Extract the [x, y] coordinate from the center of the cell holding the provided text.  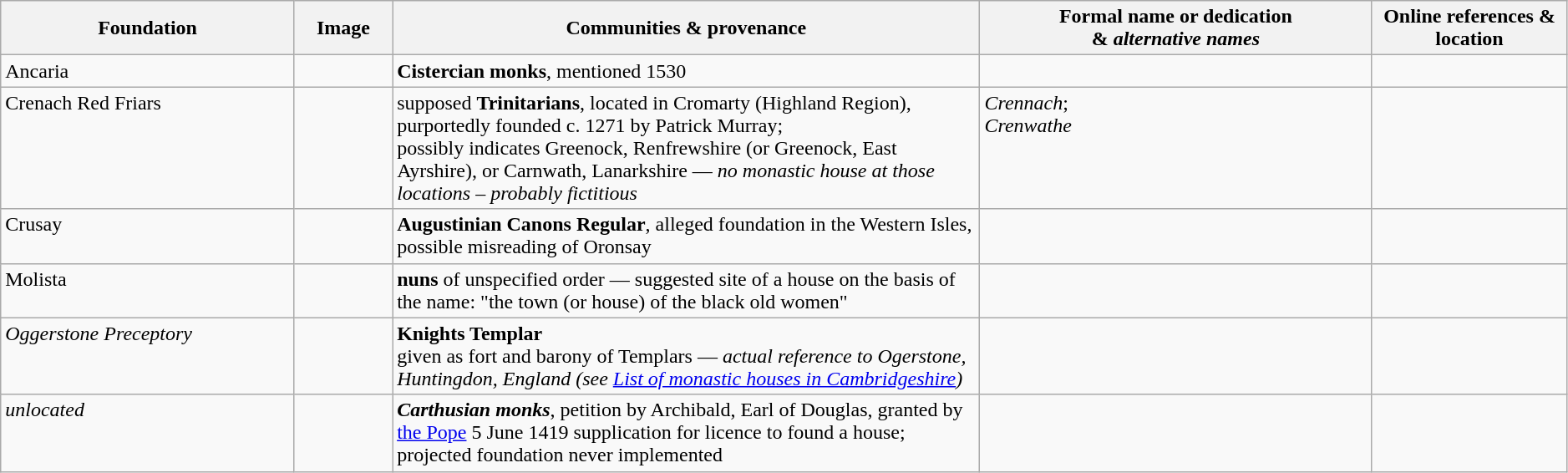
Cistercian monks, mentioned 1530 [687, 71]
Crennach;Crenwathe [1176, 148]
Molista [148, 291]
unlocated [148, 433]
Ancaria [148, 71]
Oggerstone Preceptory [148, 356]
Communities & provenance [687, 28]
Image [343, 28]
Crenach Red Friars [148, 148]
Augustinian Canons Regular, alleged foundation in the Western Isles, possible misreading of Oronsay [687, 236]
Online references & location [1469, 28]
Formal name or dedication & alternative names [1176, 28]
nuns of unspecified order — suggested site of a house on the basis of the name: "the town (or house) of the black old women" [687, 291]
Foundation [148, 28]
Crusay [148, 236]
